Return the [X, Y] coordinate for the center point of the cell that contains the specified text.  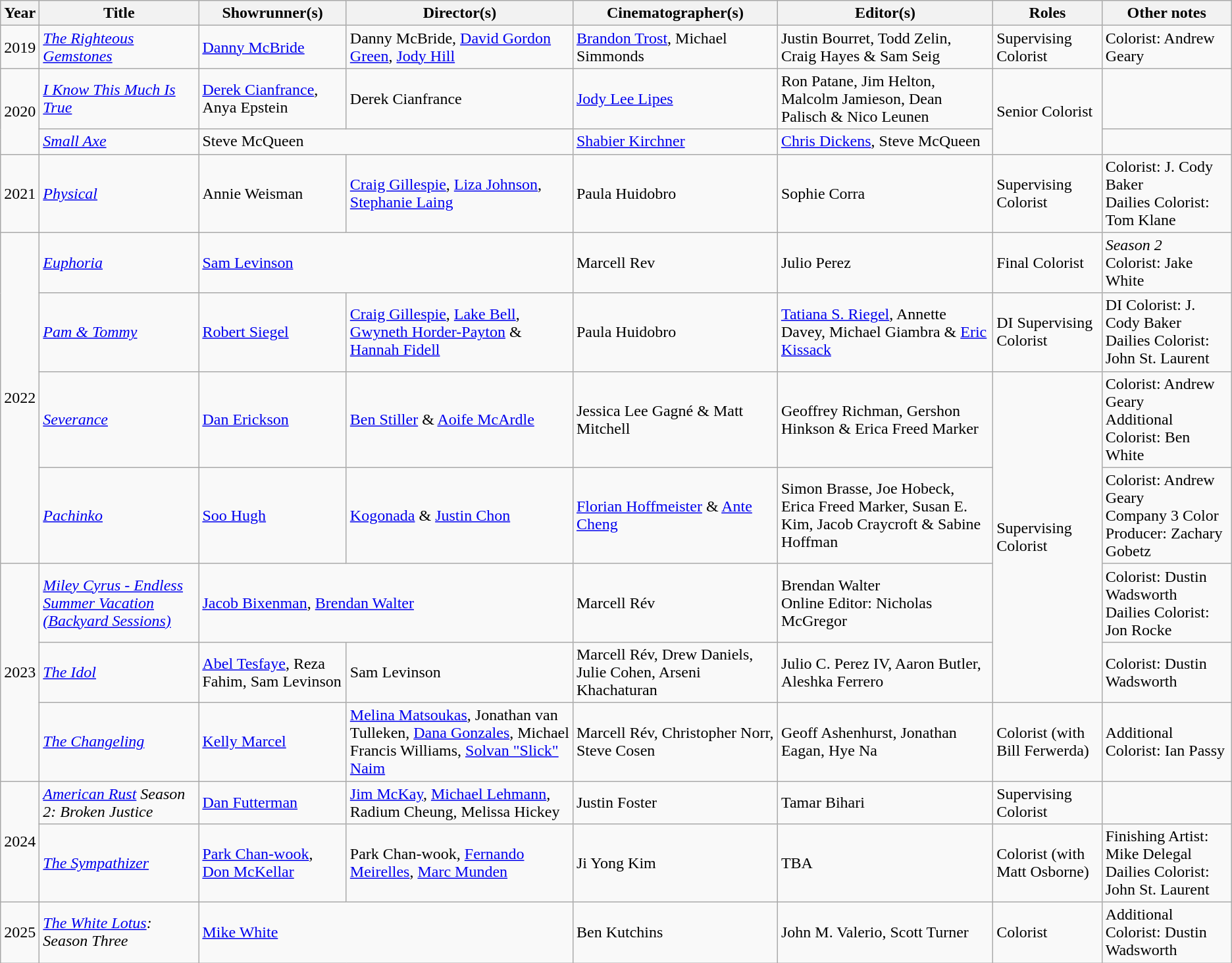
Jim McKay, Michael Lehmann, Radium Cheung, Melissa Hickey [459, 802]
Melina Matsoukas, Jonathan van Tulleken, Dana Gonzales, Michael Francis Williams, Solvan "Slick" Naim [459, 741]
2020 [20, 111]
Danny McBride, David Gordon Green, Jody Hill [459, 47]
Marcell Rev [675, 263]
Simon Brasse, Joe Hobeck, Erica Freed Marker, Susan E. Kim, Jacob Craycroft & Sabine Hoffman [885, 515]
Season 2Colorist: Jake White [1166, 263]
Severance [119, 419]
Tatiana S. Riegel, Annette Davey, Michael Giambra & Eric Kissack [885, 332]
Jacob Bixenman, Brendan Walter [386, 603]
Kogonada & Justin Chon [459, 515]
Colorist: Andrew GearyCompany 3 Color Producer: Zachary Gobetz [1166, 515]
Julio C. Perez IV, Aaron Butler, Aleshka Ferrero [885, 672]
Annie Weisman [272, 194]
The Righteous Gemstones [119, 47]
Pachinko [119, 515]
2024 [20, 841]
American Rust Season 2: Broken Justice [119, 802]
Director(s) [459, 13]
Colorist (with Matt Osborne) [1048, 864]
DI Colorist: J. Cody BakerDailies Colorist: John St. Laurent [1166, 332]
Ben Kutchins [675, 933]
Ron Patane, Jim Helton, Malcolm Jamieson, Dean Palisch & Nico Leunen [885, 99]
Tamar Bihari [885, 802]
The Sympathizer [119, 864]
2021 [20, 194]
Pam & Tommy [119, 332]
The Changeling [119, 741]
Colorist: Andrew Geary [1166, 47]
Kelly Marcel [272, 741]
Julio Perez [885, 263]
Colorist: J. Cody BakerDailies Colorist: Tom Klane [1166, 194]
Dan Futterman [272, 802]
Derek Cianfrance [459, 99]
Robert Siegel [272, 332]
Jessica Lee Gagné & Matt Mitchell [675, 419]
Marcell Rév, Drew Daniels, Julie Cohen, Arseni Khachaturan [675, 672]
Shabier Kirchner [675, 142]
Editor(s) [885, 13]
Additional Colorist: Dustin Wadsworth [1166, 933]
Brendan WalterOnline Editor: Nicholas McGregor [885, 603]
John M. Valerio, Scott Turner [885, 933]
Brandon Trost, Michael Simmonds [675, 47]
Florian Hoffmeister & Ante Cheng [675, 515]
Finishing Artist: Mike DelegalDailies Colorist: John St. Laurent [1166, 864]
DI Supervising Colorist [1048, 332]
Title [119, 13]
2022 [20, 398]
Ji Yong Kim [675, 864]
Soo Hugh [272, 515]
Marcell Rév [675, 603]
Craig Gillespie, Liza Johnson, Stephanie Laing [459, 194]
Abel Tesfaye, Reza Fahim, Sam Levinson [272, 672]
Colorist (with Bill Ferwerda) [1048, 741]
Other notes [1166, 13]
Ben Stiller & Aoife McArdle [459, 419]
2025 [20, 933]
Justin Bourret, Todd Zelin, Craig Hayes & Sam Seig [885, 47]
Sophie Corra [885, 194]
Mike White [386, 933]
Colorist [1048, 933]
2023 [20, 672]
Jody Lee Lipes [675, 99]
Senior Colorist [1048, 111]
Cinematographer(s) [675, 13]
Justin Foster [675, 802]
Colorist: Dustin Wadsworth [1166, 672]
Roles [1048, 13]
I Know This Much Is True [119, 99]
Colorist: Andrew GearyAdditional Colorist: Ben White [1166, 419]
Marcell Rév, Christopher Norr, Steve Cosen [675, 741]
Showrunner(s) [272, 13]
Dan Erickson [272, 419]
Geoffrey Richman, Gershon Hinkson & Erica Freed Marker [885, 419]
Steve McQueen [386, 142]
Miley Cyrus - Endless Summer Vacation (Backyard Sessions) [119, 603]
The Idol [119, 672]
Colorist: Dustin WadsworthDailies Colorist: Jon Rocke [1166, 603]
Craig Gillespie, Lake Bell, Gwyneth Horder-Payton & Hannah Fidell [459, 332]
Chris Dickens, Steve McQueen [885, 142]
Final Colorist [1048, 263]
TBA [885, 864]
Additional Colorist: Ian Passy [1166, 741]
Derek Cianfrance, Anya Epstein [272, 99]
Danny McBride [272, 47]
Geoff Ashenhurst, Jonathan Eagan, Hye Na [885, 741]
Small Axe [119, 142]
2019 [20, 47]
Euphoria [119, 263]
The White Lotus: Season Three [119, 933]
Physical [119, 194]
Park Chan-wook, Don McKellar [272, 864]
Year [20, 13]
Park Chan-wook, Fernando Meirelles, Marc Munden [459, 864]
